Identify which cell holds the provided text, then report its [X, Y] central coordinate. 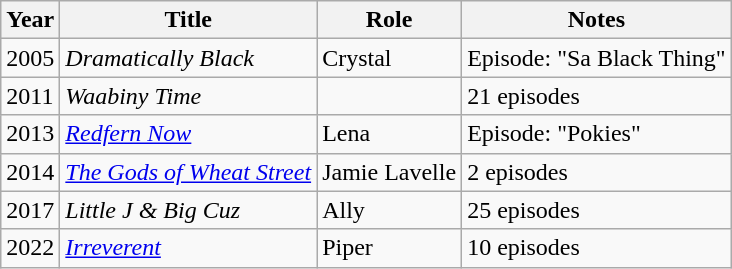
2 episodes [597, 172]
Redfern Now [188, 134]
21 episodes [597, 96]
2013 [30, 134]
Episode: "Sa Black Thing" [597, 58]
Little J & Big Cuz [188, 210]
Crystal [390, 58]
Jamie Lavelle [390, 172]
2017 [30, 210]
Notes [597, 20]
Lena [390, 134]
Role [390, 20]
Episode: "Pokies" [597, 134]
25 episodes [597, 210]
Title [188, 20]
2011 [30, 96]
The Gods of Wheat Street [188, 172]
2022 [30, 248]
Year [30, 20]
Dramatically Black [188, 58]
Ally [390, 210]
Waabiny Time [188, 96]
2014 [30, 172]
Piper [390, 248]
Irreverent [188, 248]
2005 [30, 58]
10 episodes [597, 248]
